Output the [X, Y] coordinate of the center of the cell containing the given text.  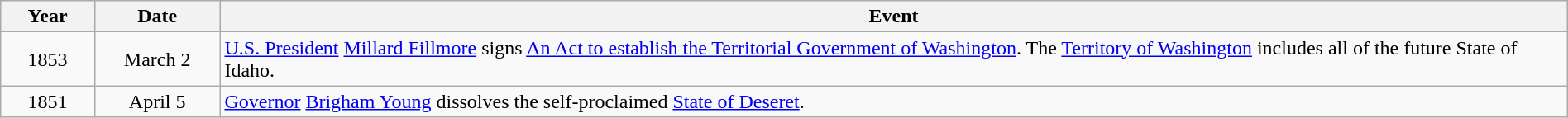
April 5 [157, 101]
1853 [48, 59]
Year [48, 17]
Event [893, 17]
Date [157, 17]
Governor Brigham Young dissolves the self-proclaimed State of Deseret. [893, 101]
1851 [48, 101]
March 2 [157, 59]
